Find where the given text appears and provide that cell's center as [X, Y] coordinate. 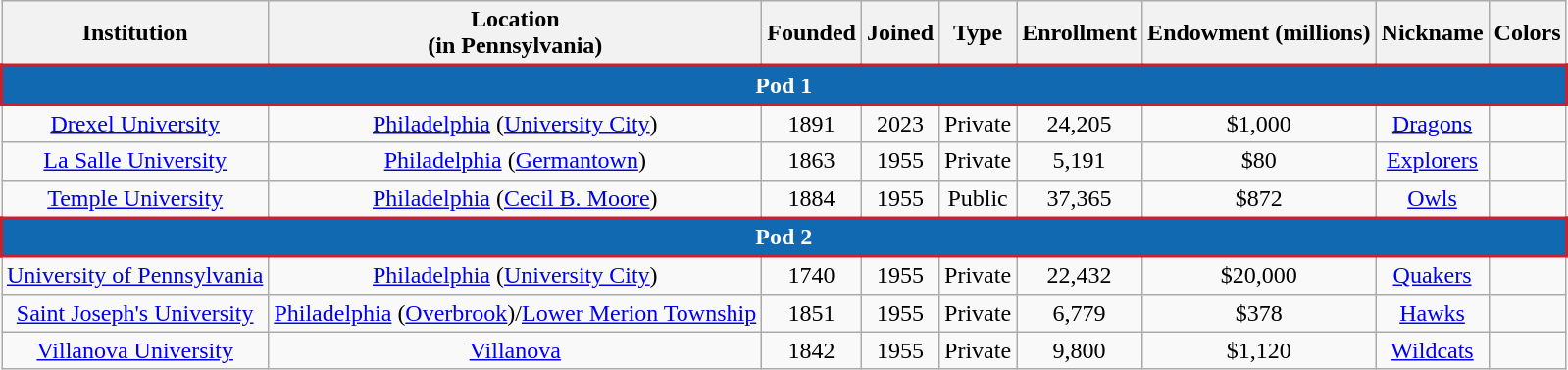
Drexel University [135, 124]
Temple University [135, 198]
Philadelphia (Overbrook)/Lower Merion Township [516, 313]
Public [979, 198]
La Salle University [135, 161]
Joined [900, 33]
24,205 [1080, 124]
Type [979, 33]
37,365 [1080, 198]
Colors [1528, 33]
Wildcats [1432, 350]
$20,000 [1259, 275]
1884 [812, 198]
Enrollment [1080, 33]
Location(in Pennsylvania) [516, 33]
Explorers [1432, 161]
Saint Joseph's University [135, 313]
Nickname [1432, 33]
Villanova [516, 350]
1851 [812, 313]
$872 [1259, 198]
2023 [900, 124]
$80 [1259, 161]
Hawks [1432, 313]
9,800 [1080, 350]
1740 [812, 275]
Founded [812, 33]
22,432 [1080, 275]
1891 [812, 124]
1863 [812, 161]
Endowment (millions) [1259, 33]
Quakers [1432, 275]
Pod 1 [784, 85]
Owls [1432, 198]
5,191 [1080, 161]
Institution [135, 33]
$1,120 [1259, 350]
University of Pennsylvania [135, 275]
Villanova University [135, 350]
Dragons [1432, 124]
Philadelphia (Germantown) [516, 161]
Philadelphia (Cecil B. Moore) [516, 198]
6,779 [1080, 313]
$378 [1259, 313]
Pod 2 [784, 238]
1842 [812, 350]
$1,000 [1259, 124]
